Output the [x, y] coordinate of the center of the cell containing the given text.  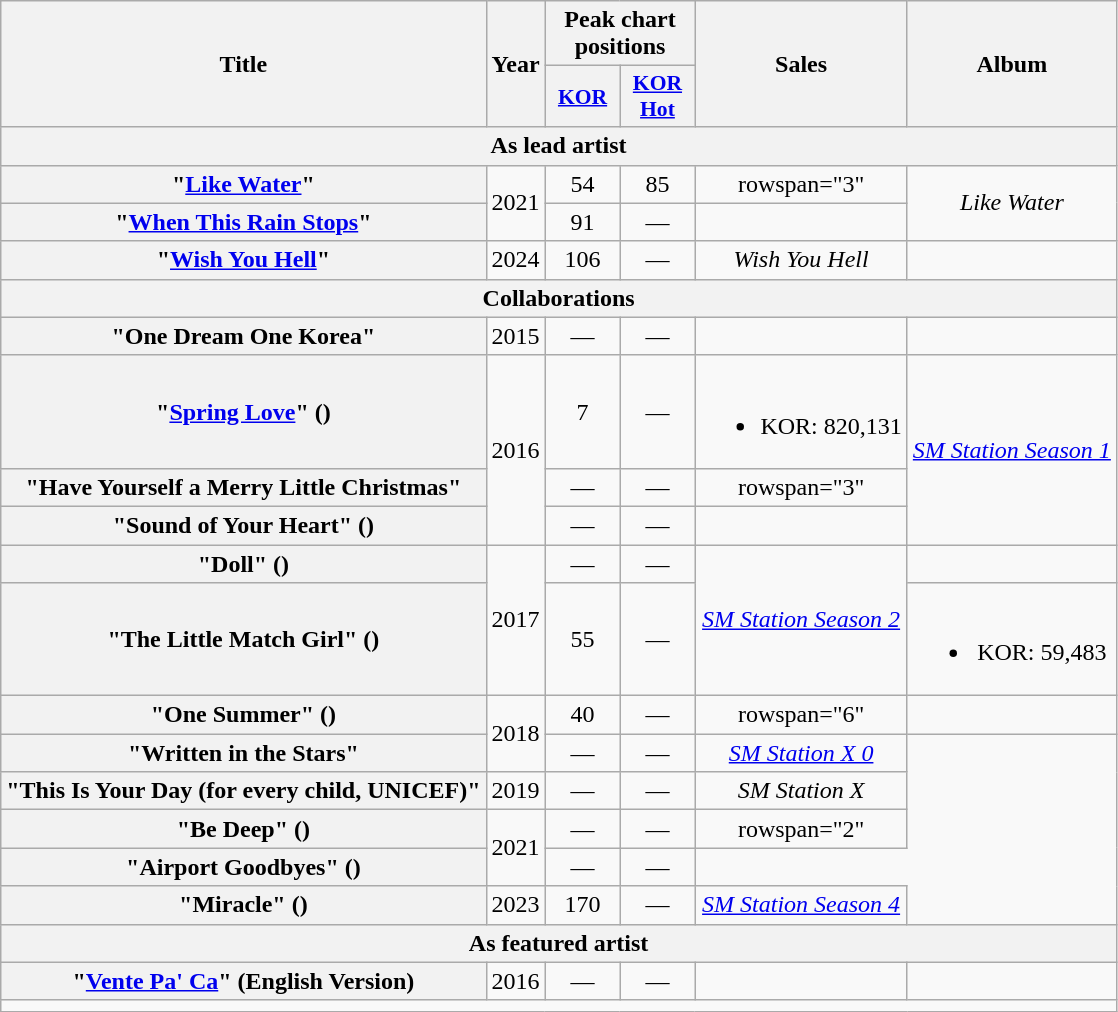
"When This Rain Stops" [244, 222]
Collaborations [559, 298]
"Like Water" [244, 184]
Title [244, 64]
2019 [516, 791]
"Doll" () [244, 563]
170 [582, 905]
54 [582, 184]
85 [658, 184]
Sales [801, 64]
91 [582, 222]
55 [582, 640]
Like Water [1012, 203]
SM Station Season 1 [1012, 450]
"Written in the Stars" [244, 753]
"Miracle" () [244, 905]
"Airport Goodbyes" () [244, 867]
"Sound of Your Heart" () [244, 525]
SM Station X [801, 791]
Album [1012, 64]
2024 [516, 260]
"One Summer" () [244, 715]
rowspan="6" [801, 715]
Peak chart positions [620, 34]
KOR [582, 96]
"Be Deep" () [244, 829]
2015 [516, 336]
SM Station Season 4 [801, 905]
"Vente Pa' Ca" (English Version) [244, 981]
106 [582, 260]
2023 [516, 905]
"Have Yourself a Merry Little Christmas" [244, 487]
7 [582, 412]
Wish You Hell [801, 260]
KOR: 59,483 [1012, 640]
2018 [516, 734]
40 [582, 715]
"Spring Love" () [244, 412]
SM Station Season 2 [801, 620]
KOR: 820,131 [801, 412]
As lead artist [559, 146]
2017 [516, 620]
Year [516, 64]
As featured artist [559, 943]
"One Dream One Korea" [244, 336]
KOR Hot [658, 96]
SM Station X 0 [801, 753]
"The Little Match Girl" () [244, 640]
"This Is Your Day (for every child, UNICEF)" [244, 791]
rowspan="2" [801, 829]
"Wish You Hell" [244, 260]
